Provide the [x, y] coordinate of the cell's center where the given text is located.  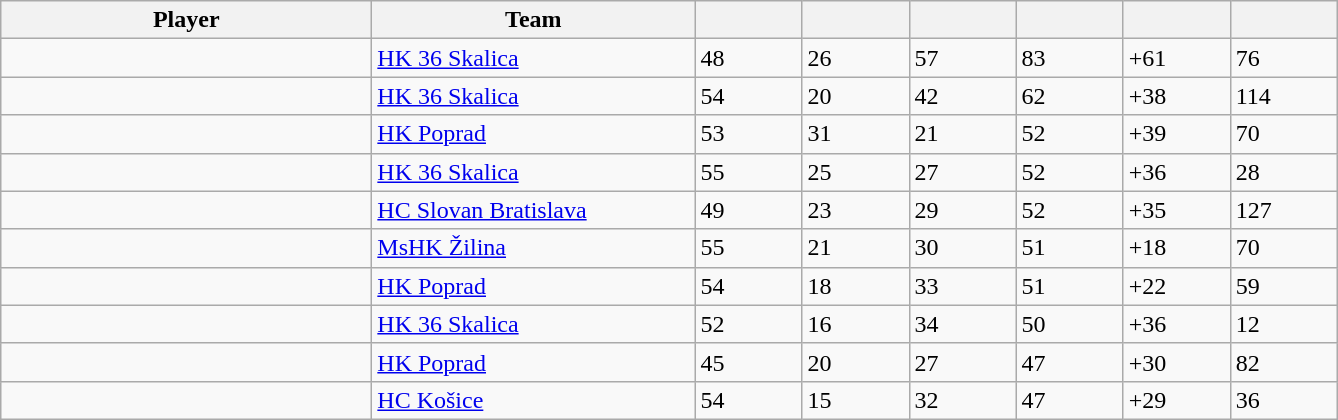
+30 [1176, 362]
+38 [1176, 96]
33 [962, 286]
Player [186, 20]
32 [962, 400]
31 [856, 134]
26 [856, 58]
+61 [1176, 58]
127 [1284, 210]
23 [856, 210]
62 [1070, 96]
+22 [1176, 286]
53 [748, 134]
34 [962, 324]
48 [748, 58]
Team [534, 20]
25 [856, 172]
36 [1284, 400]
49 [748, 210]
16 [856, 324]
82 [1284, 362]
HC Slovan Bratislava [534, 210]
12 [1284, 324]
114 [1284, 96]
83 [1070, 58]
+35 [1176, 210]
+39 [1176, 134]
18 [856, 286]
MsHK Žilina [534, 248]
30 [962, 248]
+18 [1176, 248]
57 [962, 58]
29 [962, 210]
59 [1284, 286]
+29 [1176, 400]
HC Košice [534, 400]
42 [962, 96]
76 [1284, 58]
45 [748, 362]
50 [1070, 324]
15 [856, 400]
28 [1284, 172]
